Return [X, Y] of the center of cell containing provided text 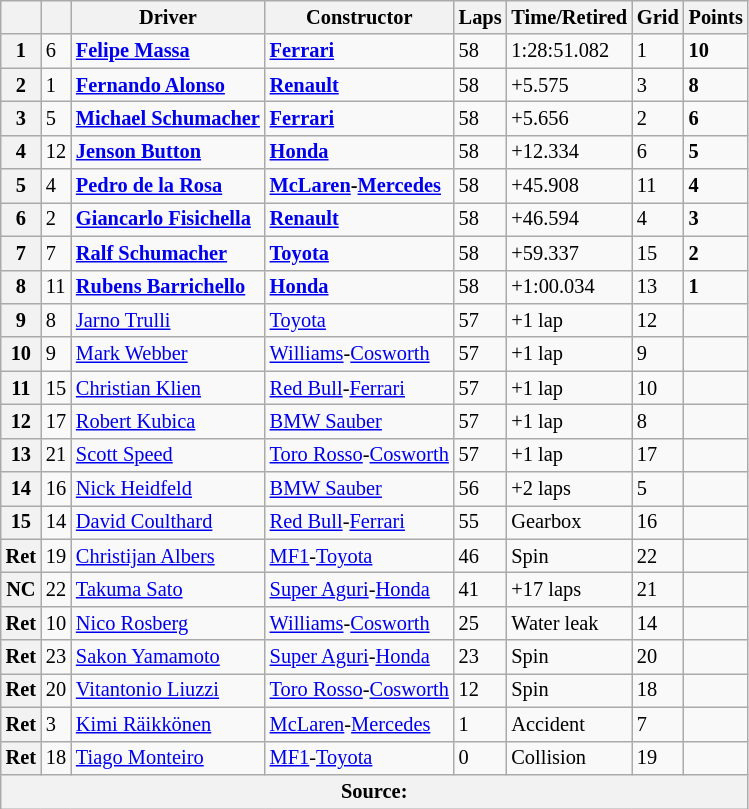
+5.575 [569, 85]
Water leak [569, 623]
25 [480, 623]
Nick Heidfeld [168, 489]
Constructor [360, 17]
+12.334 [569, 152]
+46.594 [569, 219]
Michael Schumacher [168, 118]
+45.908 [569, 186]
Gearbox [569, 522]
NC [21, 589]
Ralf Schumacher [168, 253]
Tiago Monteiro [168, 758]
Jenson Button [168, 152]
55 [480, 522]
Laps [480, 17]
Christijan Albers [168, 556]
Collision [569, 758]
Mark Webber [168, 354]
Rubens Barrichello [168, 287]
Scott Speed [168, 455]
Vitantonio Liuzzi [168, 690]
Robert Kubica [168, 421]
56 [480, 489]
Driver [168, 17]
+1:00.034 [569, 287]
Accident [569, 724]
Giancarlo Fisichella [168, 219]
41 [480, 589]
+2 laps [569, 489]
Pedro de la Rosa [168, 186]
Jarno Trulli [168, 320]
Takuma Sato [168, 589]
46 [480, 556]
Source: [374, 791]
Christian Klien [168, 388]
Kimi Räikkönen [168, 724]
Grid [658, 17]
Fernando Alonso [168, 85]
+17 laps [569, 589]
David Coulthard [168, 522]
0 [480, 758]
+59.337 [569, 253]
Points [716, 17]
1:28:51.082 [569, 51]
Time/Retired [569, 17]
Nico Rosberg [168, 623]
Felipe Massa [168, 51]
+5.656 [569, 118]
Sakon Yamamoto [168, 657]
